Find where the given text appears and provide that cell's center as (X, Y) coordinate. 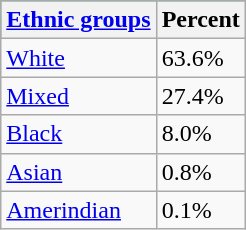
White (78, 58)
0.1% (200, 210)
8.0% (200, 134)
Mixed (78, 96)
Ethnic groups (78, 20)
Asian (78, 172)
27.4% (200, 96)
0.8% (200, 172)
Black (78, 134)
Percent (200, 20)
63.6% (200, 58)
Amerindian (78, 210)
